Output the (x, y) coordinate of the center of the cell containing the given text.  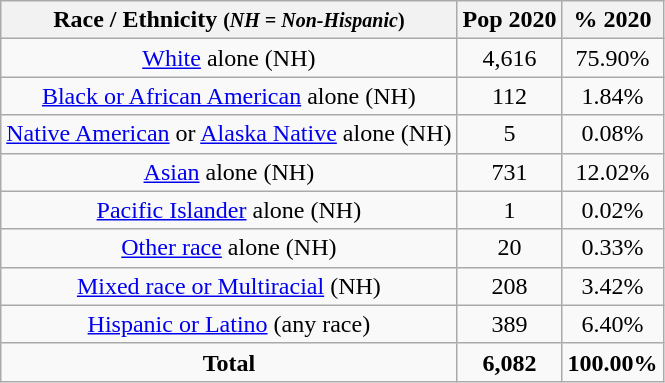
6,082 (510, 362)
20 (510, 248)
4,616 (510, 58)
Hispanic or Latino (any race) (229, 324)
389 (510, 324)
100.00% (612, 362)
731 (510, 172)
Mixed race or Multiracial (NH) (229, 286)
Pop 2020 (510, 20)
6.40% (612, 324)
Other race alone (NH) (229, 248)
White alone (NH) (229, 58)
1 (510, 210)
Black or African American alone (NH) (229, 96)
3.42% (612, 286)
1.84% (612, 96)
0.08% (612, 134)
0.02% (612, 210)
0.33% (612, 248)
5 (510, 134)
Native American or Alaska Native alone (NH) (229, 134)
12.02% (612, 172)
% 2020 (612, 20)
112 (510, 96)
Asian alone (NH) (229, 172)
Race / Ethnicity (NH = Non-Hispanic) (229, 20)
75.90% (612, 58)
Total (229, 362)
Pacific Islander alone (NH) (229, 210)
208 (510, 286)
